Locate the cell with the specified text and output its [X, Y] center coordinate. 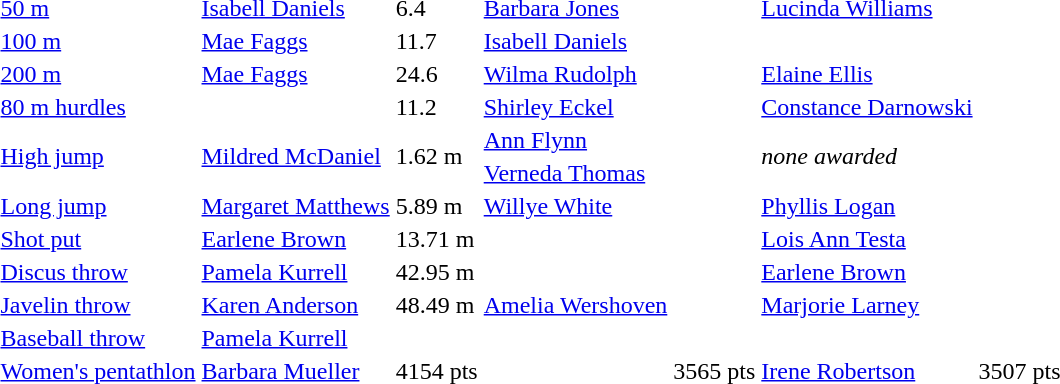
13.71 m [436, 239]
11.7 [436, 41]
Wilma Rudolph [576, 74]
11.2 [436, 107]
Elaine Ellis [867, 74]
Constance Darnowski [867, 107]
Ann Flynn [576, 140]
Mildred McDaniel [296, 156]
Phyllis Logan [867, 206]
5.89 m [436, 206]
48.49 m [436, 305]
Willye White [576, 206]
Marjorie Larney [867, 305]
Amelia Wershoven [576, 305]
Shirley Eckel [576, 107]
42.95 m [436, 272]
Margaret Matthews [296, 206]
Verneda Thomas [576, 173]
1.62 m [436, 156]
Lois Ann Testa [867, 239]
Isabell Daniels [576, 41]
Karen Anderson [296, 305]
24.6 [436, 74]
